Extract the (X, Y) coordinate from the center of the cell holding the provided text.  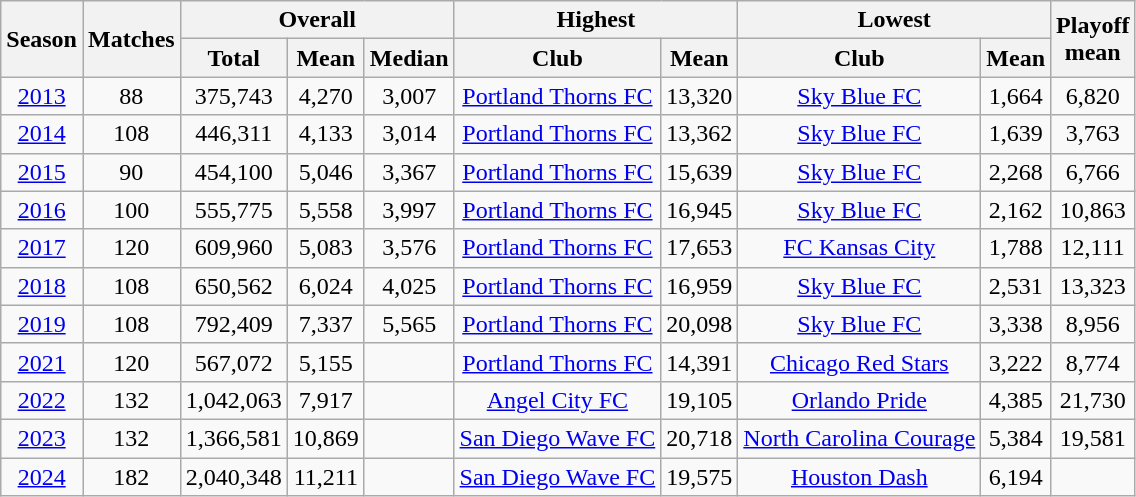
19,581 (1093, 438)
3,576 (409, 248)
6,820 (1093, 96)
8,774 (1093, 362)
88 (131, 96)
3,222 (1016, 362)
10,863 (1093, 210)
2018 (42, 286)
3,014 (409, 134)
8,956 (1093, 324)
567,072 (234, 362)
2023 (42, 438)
2021 (42, 362)
2015 (42, 172)
792,409 (234, 324)
182 (131, 477)
Angel City FC (558, 400)
17,653 (700, 248)
Houston Dash (860, 477)
3,338 (1016, 324)
6,194 (1016, 477)
6,766 (1093, 172)
2,162 (1016, 210)
3,367 (409, 172)
3,997 (409, 210)
100 (131, 210)
16,945 (700, 210)
2019 (42, 324)
2013 (42, 96)
5,155 (326, 362)
1,788 (1016, 248)
20,098 (700, 324)
375,743 (234, 96)
2,040,348 (234, 477)
19,575 (700, 477)
609,960 (234, 248)
7,337 (326, 324)
7,917 (326, 400)
2016 (42, 210)
Season (42, 39)
2014 (42, 134)
1,366,581 (234, 438)
Total (234, 58)
1,639 (1016, 134)
5,083 (326, 248)
Lowest (894, 20)
13,323 (1093, 286)
4,270 (326, 96)
1,042,063 (234, 400)
Chicago Red Stars (860, 362)
90 (131, 172)
Matches (131, 39)
Median (409, 58)
14,391 (700, 362)
555,775 (234, 210)
4,133 (326, 134)
FC Kansas City (860, 248)
13,320 (700, 96)
2,268 (1016, 172)
5,046 (326, 172)
11,211 (326, 477)
20,718 (700, 438)
2022 (42, 400)
North Carolina Courage (860, 438)
4,385 (1016, 400)
16,959 (700, 286)
19,105 (700, 400)
454,100 (234, 172)
5,565 (409, 324)
446,311 (234, 134)
2024 (42, 477)
650,562 (234, 286)
5,384 (1016, 438)
15,639 (700, 172)
4,025 (409, 286)
1,664 (1016, 96)
21,730 (1093, 400)
13,362 (700, 134)
Playoffmean (1093, 39)
6,024 (326, 286)
3,763 (1093, 134)
Overall (317, 20)
2,531 (1016, 286)
3,007 (409, 96)
2017 (42, 248)
10,869 (326, 438)
Orlando Pride (860, 400)
5,558 (326, 210)
12,111 (1093, 248)
Highest (596, 20)
